Output the [X, Y] coordinate of the center of the cell containing the given text.  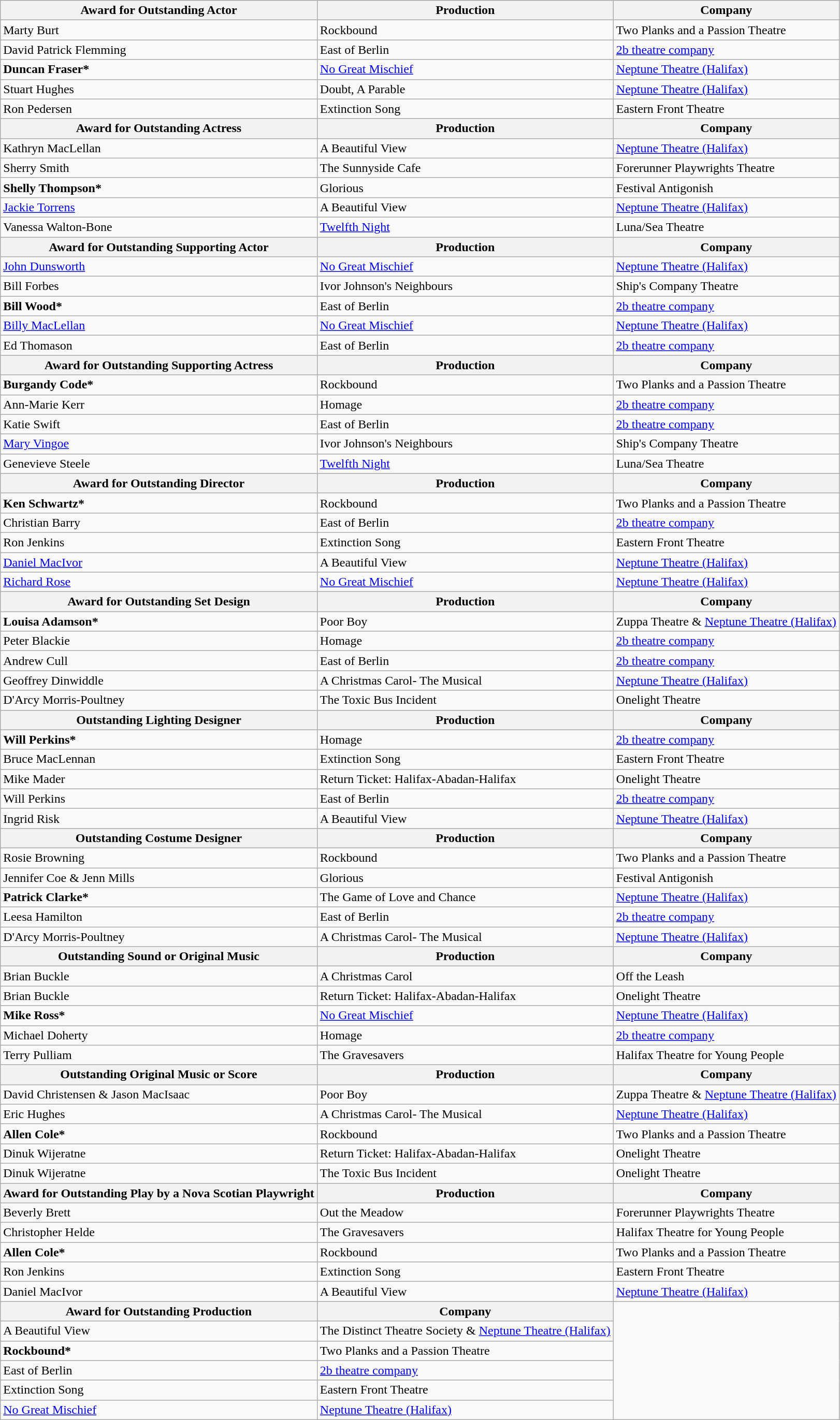
Christopher Helde [159, 1233]
Christian Barry [159, 523]
Outstanding Sound or Original Music [159, 957]
Outstanding Costume Designer [159, 838]
Ken Schwartz* [159, 503]
Jackie Torrens [159, 207]
John Dunsworth [159, 267]
Award for Outstanding Actress [159, 128]
Mary Vingoe [159, 444]
Mike Mader [159, 779]
Rosie Browning [159, 858]
Richard Rose [159, 582]
Off the Leash [726, 976]
Ann-Marie Kerr [159, 404]
Louisa Adamson* [159, 621]
Out the Meadow [465, 1213]
Eric Hughes [159, 1114]
Award for Outstanding Director [159, 483]
Duncan Fraser* [159, 69]
Award for Outstanding Set Design [159, 602]
Michael Doherty [159, 1035]
Mike Ross* [159, 1016]
A Christmas Carol [465, 976]
Will Perkins* [159, 740]
Award for Outstanding Supporting Actor [159, 247]
Patrick Clarke* [159, 897]
Genevieve Steele [159, 463]
Award for Outstanding Play by a Nova Scotian Playwright [159, 1193]
Jennifer Coe & Jenn Mills [159, 878]
Bill Forbes [159, 286]
Ron Pedersen [159, 109]
Shelly Thompson* [159, 187]
The Game of Love and Chance [465, 897]
Peter Blackie [159, 641]
Leesa Hamilton [159, 917]
The Sunnyside Cafe [465, 168]
Kathryn MacLellan [159, 148]
Terry Pulliam [159, 1055]
Andrew Cull [159, 661]
David Patrick Flemming [159, 50]
Ingrid Risk [159, 818]
Outstanding Lighting Designer [159, 720]
Burgandy Code* [159, 385]
Will Perkins [159, 799]
Billy MacLellan [159, 326]
Katie Swift [159, 424]
Bill Wood* [159, 306]
Geoffrey Dinwiddle [159, 680]
Doubt, A Parable [465, 89]
Vanessa Walton-Bone [159, 227]
Rockbound* [159, 1351]
Beverly Brett [159, 1213]
Marty Burt [159, 30]
Ed Thomason [159, 345]
David Christensen & Jason MacIsaac [159, 1094]
Award for Outstanding Supporting Actress [159, 365]
Award for Outstanding Actor [159, 10]
Bruce MacLennan [159, 759]
Award for Outstanding Production [159, 1311]
Outstanding Original Music or Score [159, 1075]
Sherry Smith [159, 168]
Stuart Hughes [159, 89]
The Distinct Theatre Society & Neptune Theatre (Halifax) [465, 1331]
